Detect which cell encompasses the target text, then output its [x, y] center coordinate. 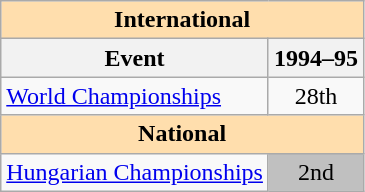
World Championships [135, 96]
Event [135, 58]
Hungarian Championships [135, 172]
2nd [316, 172]
1994–95 [316, 58]
International [182, 20]
National [182, 134]
28th [316, 96]
